Locate the cell with the specified text and output its (x, y) center coordinate. 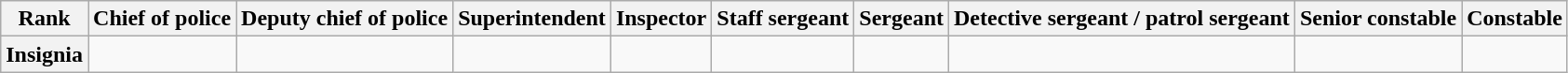
Superintendent (532, 19)
Insignia (45, 54)
Deputy chief of police (344, 19)
Senior constable (1377, 19)
Chief of police (162, 19)
Staff sergeant (784, 19)
Rank (45, 19)
Detective sergeant / patrol sergeant (1122, 19)
Constable (1515, 19)
Sergeant (902, 19)
Inspector (661, 19)
